Find where the given text appears and provide that cell's center as [X, Y] coordinate. 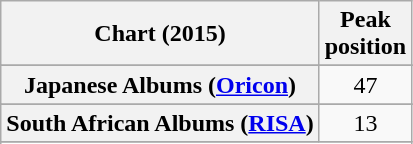
South African Albums (RISA) [160, 123]
13 [365, 123]
47 [365, 85]
Japanese Albums (Oricon) [160, 85]
Peakposition [365, 34]
Chart (2015) [160, 34]
